Detect which cell encompasses the target text, then output its [X, Y] center coordinate. 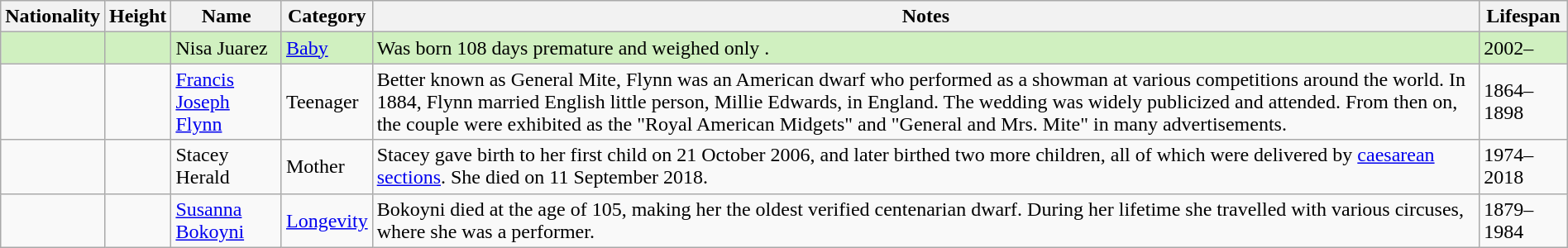
Longevity [327, 220]
1864–1898 [1523, 102]
Susanna Bokoyni [227, 220]
Height [137, 17]
Mother [327, 167]
Category [327, 17]
Notes [925, 17]
Stacey Herald [227, 167]
Was born 108 days premature and weighed only . [925, 48]
Teenager [327, 102]
1879–1984 [1523, 220]
Baby [327, 48]
Nationality [53, 17]
Lifespan [1523, 17]
Francis Joseph Flynn [227, 102]
1974–2018 [1523, 167]
2002– [1523, 48]
Nisa Juarez [227, 48]
Name [227, 17]
